Identify which cell holds the provided text, then report its (X, Y) central coordinate. 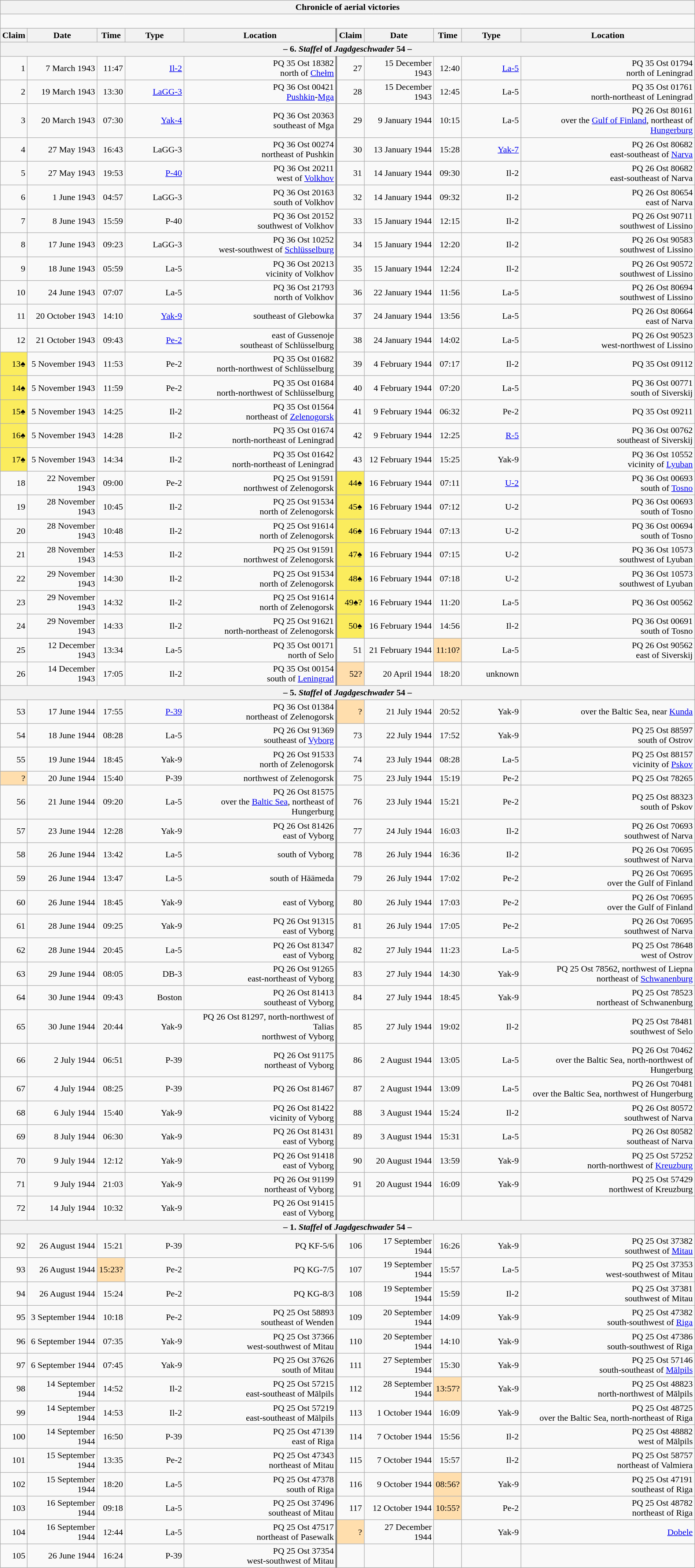
08:56? (448, 1484)
28 September 1944 (399, 1388)
PQ 36 Ost 20363 southeast of Mga (260, 121)
21 July 1944 (399, 711)
07:15 (448, 555)
16:36 (448, 854)
12:20 (448, 245)
65 (14, 1027)
18 June 1943 (62, 268)
14:33 (111, 626)
PQ 36 Ost 00274 northeast of Pushkin (260, 149)
41 (350, 412)
4 July 1944 (62, 1089)
15♠ (14, 412)
31 (350, 173)
unknown (491, 674)
69 (14, 1136)
17 June 1944 (62, 711)
10:18 (111, 1317)
109 (350, 1317)
16:50 (111, 1437)
13:42 (111, 854)
12:15 (448, 221)
98 (14, 1388)
114 (350, 1437)
PQ 26 Ost 81431 east of Vyborg (260, 1136)
PQ 25 Ost 47139 east of Riga (260, 1437)
23 June 1944 (62, 831)
07:07 (111, 292)
PQ 36 Ost 00771 south of Siverskij (608, 388)
PQ 25 Ost 37626 south of Mitau (260, 1365)
14:52 (111, 1388)
84 (350, 997)
09:00 (111, 483)
14 December 1943 (62, 674)
39 (350, 364)
PQ 25 Ost 57215 east-southeast of Mālpils (260, 1388)
26 (14, 674)
PQ 25 Ost 47378 south of Riga (260, 1484)
9 January 1944 (399, 121)
PQ 36 Ost 20213vicinity of Volkhov (260, 268)
11 (14, 317)
PQ 26 Ost 80572southwest of Narva (608, 1113)
15:28 (448, 149)
11:53 (111, 364)
14 July 1944 (62, 1208)
112 (350, 1388)
32 (350, 197)
PQ KG-7/5 (260, 1270)
18 June 1944 (62, 736)
13:05 (448, 1060)
12 December 1943 (62, 650)
37 (350, 317)
07:12 (448, 507)
22 November 1943 (62, 483)
07:20 (448, 388)
PQ 25 Ost 88157vicinity of Pskov (608, 759)
8 June 1943 (62, 221)
16:43 (111, 149)
over the Baltic Sea, near Kunda (608, 711)
19:53 (111, 173)
12:40 (448, 68)
PQ 25 Ost 78481 southwest of Selo (608, 1027)
14:56 (448, 626)
25 (14, 650)
PQ 36 Ost 20211west of Volkhov (260, 173)
PQ 26 Ost 90572 southwest of Lissino (608, 268)
12 (14, 340)
06:32 (448, 412)
12 October 1944 (399, 1508)
24 July 1944 (399, 831)
PQ 26 Ost 81347 east of Vyborg (260, 950)
101 (14, 1460)
PQ 25 Ost 57429 northwest of Kreuzburg (608, 1184)
PQ 36 Ost 20152southwest of Volkhov (260, 221)
PQ 25 Ost 48725over the Baltic Sea, north-northeast of Riga (608, 1413)
103 (14, 1508)
south of Vyborg (260, 854)
PQ 36 Ost 01384 northeast of Zelenogorsk (260, 711)
PQ 36 Ost 10252 west-southwest of Schlüsselburg (260, 245)
PQ 26 Ost 81297, north-northwest of Talias northwest of Vyborg (260, 1027)
91 (350, 1184)
2 (14, 92)
16♠ (14, 435)
27 (350, 68)
88 (350, 1113)
95 (14, 1317)
1 June 1943 (62, 197)
PQ 26 Ost 91418 east of Vyborg (260, 1161)
78 (350, 854)
89 (350, 1136)
PQ 25 Ost 78523 northeast of Schwanenburg (608, 997)
56 (14, 802)
70 (14, 1161)
105 (14, 1556)
09:23 (111, 245)
14:25 (111, 412)
59 (14, 879)
PQ 25 Ost 88597 south of Ostrov (608, 736)
17:02 (448, 879)
60 (14, 902)
22 January 1944 (399, 292)
17♠ (14, 459)
PQ 35 Ost 01674 north-northeast of Leningrad (260, 435)
30 (350, 149)
PQ 26 Ost 70462over the Baltic Sea, north-northwest of Hungerburg (608, 1060)
PQ 36 Ost 00691 south of Tosno (608, 626)
27 December 1944 (399, 1532)
1 (14, 68)
Yak-4 (155, 121)
PQ 26 Ost 80161over the Gulf of Finland, northeast of Hungerburg (608, 121)
15:31 (448, 1136)
102 (14, 1484)
117 (350, 1508)
08:25 (111, 1089)
35 (350, 268)
106 (350, 1246)
07:17 (448, 364)
– 5. Staffel of Jagdgeschwader 54 – (347, 693)
12 February 1944 (399, 459)
46♠ (350, 530)
PQ 25 Ost 91621 north-northeast of Zelenogorsk (260, 626)
17 June 1943 (62, 245)
northwest of Zelenogorsk (260, 778)
12:24 (448, 268)
1 October 1944 (399, 1413)
14:28 (111, 435)
PQ 26 Ost 91175 northeast of Vyborg (260, 1060)
11:10? (448, 650)
27 September 1944 (399, 1365)
8 July 1944 (62, 1136)
PQ 26 Ost 90562 east of Siverskij (608, 650)
17:52 (448, 736)
PQ 36 Ost 10552vicinity of Lyuban (608, 459)
PQ 25 Ost 57146 south-southeast of Mālpils (608, 1365)
110 (350, 1341)
PQ 25 Ost 37382 southwest of Mitau (608, 1246)
PQ 35 Ost 18382 north of Chełm (260, 68)
PQ 25 Ost 48882west of Mālpils (608, 1437)
6 July 1944 (62, 1113)
12:12 (111, 1161)
28 (350, 92)
PQ 26 Ost 80664 east of Narva (608, 317)
20 October 1943 (62, 317)
93 (14, 1270)
68 (14, 1113)
74 (350, 759)
99 (14, 1413)
108 (350, 1293)
PQ 25 Ost 57252 north-northwest of Kreuzburg (608, 1161)
10:15 (448, 121)
107 (350, 1270)
12:25 (448, 435)
20 June 1944 (62, 778)
07:11 (448, 483)
20 March 1943 (62, 121)
Dobele (608, 1532)
97 (14, 1365)
29 June 1944 (62, 974)
PQ 35 Ost 01564 northeast of Zelenogorsk (260, 412)
44♠ (350, 483)
8 (14, 245)
9 (14, 268)
PQ 25 Ost 58893 southeast of Wenden (260, 1317)
21 October 1943 (62, 340)
PQ 26 Ost 70693 southwest of Narva (608, 831)
PQ KG-8/3 (260, 1293)
PQ 26 Ost 90711 southwest of Lissino (608, 221)
18 (14, 483)
11:59 (111, 388)
PQ 36 Ost 00421Pushkin-Mga (260, 92)
PQ KF-5/6 (260, 1246)
05:59 (111, 268)
94 (14, 1293)
PQ 26 Ost 91265 east-northeast of Vyborg (260, 974)
19 March 1943 (62, 92)
81 (350, 926)
11:20 (448, 602)
23 (14, 602)
PQ 25 Ost 88323 south of Pskov (608, 802)
49♠? (350, 602)
86 (350, 1060)
14:32 (111, 602)
100 (14, 1437)
PQ 26 Ost 91533 north of Zelenogorsk (260, 759)
66 (14, 1060)
52? (350, 674)
PQ 25 Ost 47517 northeast of Pasewalk (260, 1532)
PQ 35 Ost 01682 north-northwest of Schlüsselburg (260, 364)
62 (14, 950)
58 (14, 854)
PQ 26 Ost 81426 east of Vyborg (260, 831)
07:13 (448, 530)
83 (350, 974)
14:09 (448, 1317)
22 July 1944 (399, 736)
3 September 1944 (62, 1317)
13:34 (111, 650)
14♠ (14, 388)
24 (14, 626)
13 January 1944 (399, 149)
PQ 35 Ost 00154 south of Leningrad (260, 674)
76 (350, 802)
PQ 25 Ost 48823 north-northwest of Mālpils (608, 1388)
17 September 1944 (399, 1246)
09:30 (448, 173)
77 (350, 831)
10 (14, 292)
72 (14, 1208)
19 June 1944 (62, 759)
51 (350, 650)
7 March 1943 (62, 68)
PQ 25 Ost 47343 northeast of Mitau (260, 1460)
20 (14, 530)
11:47 (111, 68)
92 (14, 1246)
61 (14, 926)
PQ 36 Ost 00762 southeast of Siverskij (608, 435)
Yak-7 (491, 149)
20 April 1944 (399, 674)
12:28 (111, 831)
13:09 (448, 1089)
50♠ (350, 626)
79 (350, 879)
53 (14, 711)
PQ 35 Ost 00171 north of Selo (260, 650)
96 (14, 1341)
17:03 (448, 902)
7 (14, 221)
13:57? (448, 1388)
10:32 (111, 1208)
east of Gussenojesoutheast of Schlüsselburg (260, 340)
east of Vyborg (260, 902)
11:56 (448, 292)
07:45 (111, 1365)
22 (14, 578)
PQ 35 Ost 01684 north-northwest of Schlüsselburg (260, 388)
14:02 (448, 340)
19:02 (448, 1027)
40 (350, 388)
PQ 25 Ost 37354 west-southwest of Mitau (260, 1556)
67 (14, 1089)
21:03 (111, 1184)
PQ 35 Ost 01794 north of Leningrad (608, 68)
PQ 36 Ost 00694 south of Tosno (608, 530)
10:45 (111, 507)
19 (14, 507)
PQ 25 Ost 78562, northwest of Liepna northeast of Schwanenburg (608, 974)
116 (350, 1484)
15:25 (448, 459)
PQ 25 Ost 37381 southwest of Mitau (608, 1293)
38 (350, 340)
PQ 26 Ost 91199 northeast of Vyborg (260, 1184)
15:56 (448, 1437)
07:35 (111, 1341)
20:44 (111, 1027)
PQ 26 Ost 90583 southwest of Lissino (608, 245)
104 (14, 1532)
PQ 26 Ost 80582southeast of Narva (608, 1136)
5 (14, 173)
10:48 (111, 530)
13:35 (111, 1460)
DB-3 (155, 974)
4 (14, 149)
PQ 26 Ost 91369 southeast of Vyborg (260, 736)
20:52 (448, 711)
PQ 26 Ost 70481over the Baltic Sea, northwest of Hungerburg (608, 1089)
82 (350, 950)
80 (350, 902)
PQ 36 Ost 21793 north of Volkhov (260, 292)
09:32 (448, 197)
16:24 (111, 1556)
16:03 (448, 831)
55 (14, 759)
111 (350, 1365)
PQ 26 Ost 81575over the Baltic Sea, northeast of Hungerburg (260, 802)
southeast of Glebowka (260, 317)
Chronicle of aerial victories (347, 7)
75 (350, 778)
12:44 (111, 1532)
PQ 35 Ost 01642 north-northeast of Leningrad (260, 459)
21 February 1944 (399, 650)
14:34 (111, 459)
04:57 (111, 197)
3 (14, 121)
06:30 (111, 1136)
43 (350, 459)
24 June 1943 (62, 292)
09:20 (111, 802)
PQ 26 Ost 91415 east of Vyborg (260, 1208)
07:18 (448, 578)
48♠ (350, 578)
PQ 25 Ost 47386 south-southwest of Riga (608, 1341)
15:19 (448, 778)
PQ 26 Ost 90523 west-northwest of Lissino (608, 340)
54 (14, 736)
36 (350, 292)
71 (14, 1184)
09:18 (111, 1508)
47♠ (350, 555)
PQ 25 Ost 37496 southeast of Mitau (260, 1508)
12:45 (448, 92)
90 (350, 1161)
33 (350, 221)
15:30 (448, 1365)
– 1. Staffel of Jagdgeschwader 54 – (347, 1227)
73 (350, 736)
06:51 (111, 1060)
6 (14, 197)
29 (350, 121)
south of Häämeda (260, 879)
113 (350, 1413)
PQ 25 Ost 48782 northeast of Riga (608, 1508)
– 6. Staffel of Jagdgeschwader 54 – (347, 49)
PQ 25 Ost 47191 southeast of Riga (608, 1484)
34 (350, 245)
85 (350, 1027)
13:47 (111, 879)
PQ 26 Ost 91315 east of Vyborg (260, 926)
PQ 35 Ost 09211 (608, 412)
08:05 (111, 974)
16:26 (448, 1246)
PQ 26 Ost 81422vicinity of Vyborg (260, 1113)
PQ 36 Ost 00562 (608, 602)
PQ 26 Ost 81467 (260, 1089)
07:30 (111, 121)
21 June 1944 (62, 802)
63 (14, 974)
115 (350, 1460)
9 October 1944 (399, 1484)
PQ 25 Ost 58757 northeast of Valmiera (608, 1460)
PQ 35 Ost 09112 (608, 364)
PQ 25 Ost 47382 south-southwest of Riga (608, 1317)
13:56 (448, 317)
13♠ (14, 364)
09:25 (111, 926)
PQ 25 Ost 57219 east-southeast of Mālpils (260, 1413)
21 (14, 555)
PQ 26 Ost 81413 southeast of Vyborg (260, 997)
64 (14, 997)
R-5 (491, 435)
42 (350, 435)
13:30 (111, 92)
13:59 (448, 1161)
57 (14, 831)
15:23? (111, 1270)
PQ 25 Ost 37366 west-southwest of Mitau (260, 1341)
PQ 35 Ost 01761 north-northeast of Leningrad (608, 92)
10:55? (448, 1508)
PQ 26 Ost 80654 east of Narva (608, 197)
PQ 25 Ost 37353 west-southwest of Mitau (608, 1270)
PQ 26 Ost 80694 southwest of Lissino (608, 292)
PQ 25 Ost 78265 (608, 778)
20:45 (111, 950)
17:55 (111, 711)
45♠ (350, 507)
2 July 1944 (62, 1060)
PQ 25 Ost 78648 west of Ostrov (608, 950)
11:23 (448, 950)
Boston (155, 997)
87 (350, 1089)
PQ 36 Ost 20163south of Volkhov (260, 197)
